Detect which cell encompasses the target text, then output its [X, Y] center coordinate. 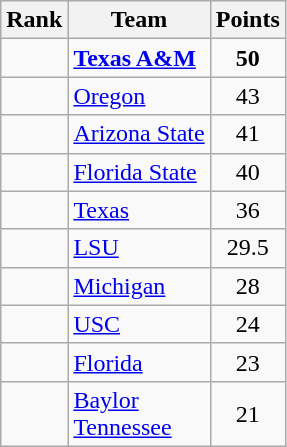
Texas [139, 210]
Texas A&M [139, 58]
36 [248, 210]
Florida [139, 362]
41 [248, 134]
24 [248, 324]
Arizona State [139, 134]
USC [139, 324]
LSU [139, 248]
Points [248, 20]
28 [248, 286]
BaylorTennessee [139, 414]
Oregon [139, 96]
43 [248, 96]
50 [248, 58]
Team [139, 20]
Rank [34, 20]
29.5 [248, 248]
21 [248, 414]
40 [248, 172]
Florida State [139, 172]
23 [248, 362]
Michigan [139, 286]
